Locate the cell with the specified text and output its [X, Y] center coordinate. 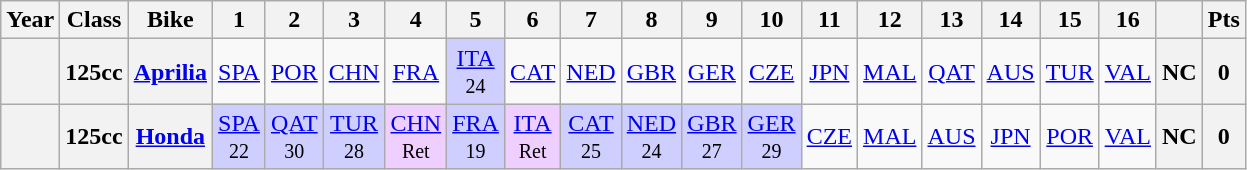
CAT25 [591, 136]
NED24 [651, 136]
3 [354, 20]
5 [476, 20]
12 [890, 20]
Honda [170, 136]
GER29 [772, 136]
TUR28 [354, 136]
SPA [240, 72]
Bike [170, 20]
2 [294, 20]
NED [591, 72]
8 [651, 20]
4 [416, 20]
GBR27 [712, 136]
TUR [1070, 72]
11 [829, 20]
6 [532, 20]
10 [772, 20]
7 [591, 20]
13 [952, 20]
ITA24 [476, 72]
GER [712, 72]
1 [240, 20]
Class [94, 20]
QAT [952, 72]
16 [1128, 20]
GBR [651, 72]
FRA19 [476, 136]
CHN [354, 72]
9 [712, 20]
FRA [416, 72]
QAT30 [294, 136]
ITARet [532, 136]
Aprilia [170, 72]
Pts [1224, 20]
Year [30, 20]
SPA22 [240, 136]
CAT [532, 72]
14 [1010, 20]
15 [1070, 20]
CHNRet [416, 136]
